Search for the cell housing the specified text and yield its (x, y) center coordinate. 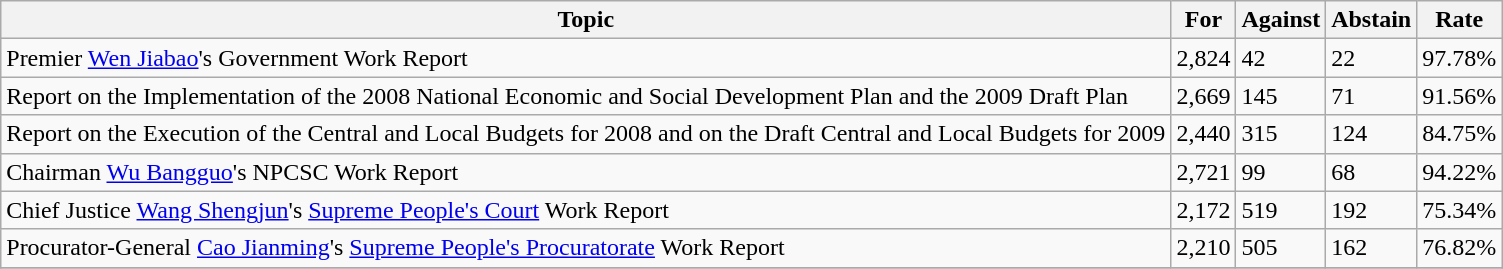
71 (1372, 96)
2,824 (1204, 58)
For (1204, 20)
Chief Justice Wang Shengjun's Supreme People's Court Work Report (586, 210)
22 (1372, 58)
Rate (1460, 20)
2,721 (1204, 172)
94.22% (1460, 172)
68 (1372, 172)
Report on the Implementation of the 2008 National Economic and Social Development Plan and the 2009 Draft Plan (586, 96)
84.75% (1460, 134)
91.56% (1460, 96)
315 (1281, 134)
2,440 (1204, 134)
Abstain (1372, 20)
76.82% (1460, 248)
124 (1372, 134)
2,669 (1204, 96)
Topic (586, 20)
Against (1281, 20)
2,210 (1204, 248)
42 (1281, 58)
162 (1372, 248)
75.34% (1460, 210)
Chairman Wu Bangguo's NPCSC Work Report (586, 172)
Procurator-General Cao Jianming's Supreme People's Procuratorate Work Report (586, 248)
99 (1281, 172)
2,172 (1204, 210)
97.78% (1460, 58)
Report on the Execution of the Central and Local Budgets for 2008 and on the Draft Central and Local Budgets for 2009 (586, 134)
505 (1281, 248)
Premier Wen Jiabao's Government Work Report (586, 58)
192 (1372, 210)
145 (1281, 96)
519 (1281, 210)
